Search for the cell housing the specified text and yield its (x, y) center coordinate. 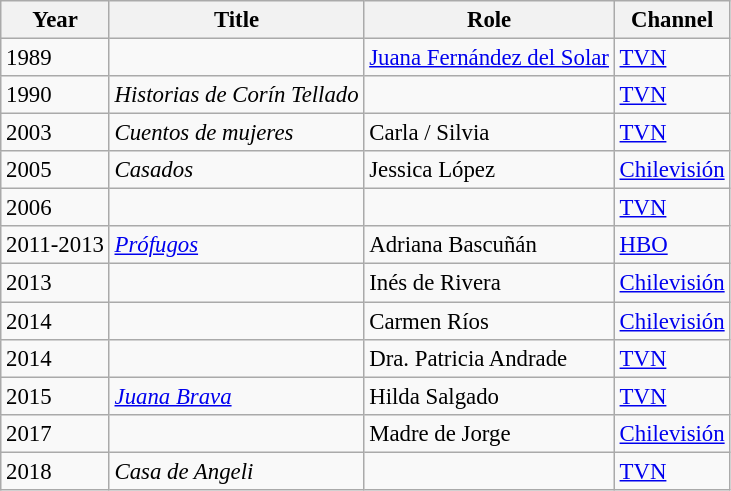
Jessica López (489, 170)
2013 (55, 283)
Carla / Silvia (489, 133)
Channel (672, 20)
2015 (55, 396)
Title (236, 20)
Dra. Patricia Andrade (489, 358)
1990 (55, 95)
Historias de Corín Tellado (236, 95)
2005 (55, 170)
Year (55, 20)
Hilda Salgado (489, 396)
Casa de Angeli (236, 471)
Inés de Rivera (489, 283)
2011-2013 (55, 245)
Juana Brava (236, 396)
Casados (236, 170)
2006 (55, 208)
Madre de Jorge (489, 433)
Juana Fernández del Solar (489, 58)
Adriana Bascuñán (489, 245)
2018 (55, 471)
Prófugos (236, 245)
2017 (55, 433)
2003 (55, 133)
Role (489, 20)
Cuentos de mujeres (236, 133)
HBO (672, 245)
1989 (55, 58)
Carmen Ríos (489, 321)
